Detect which cell encompasses the target text, then output its [X, Y] center coordinate. 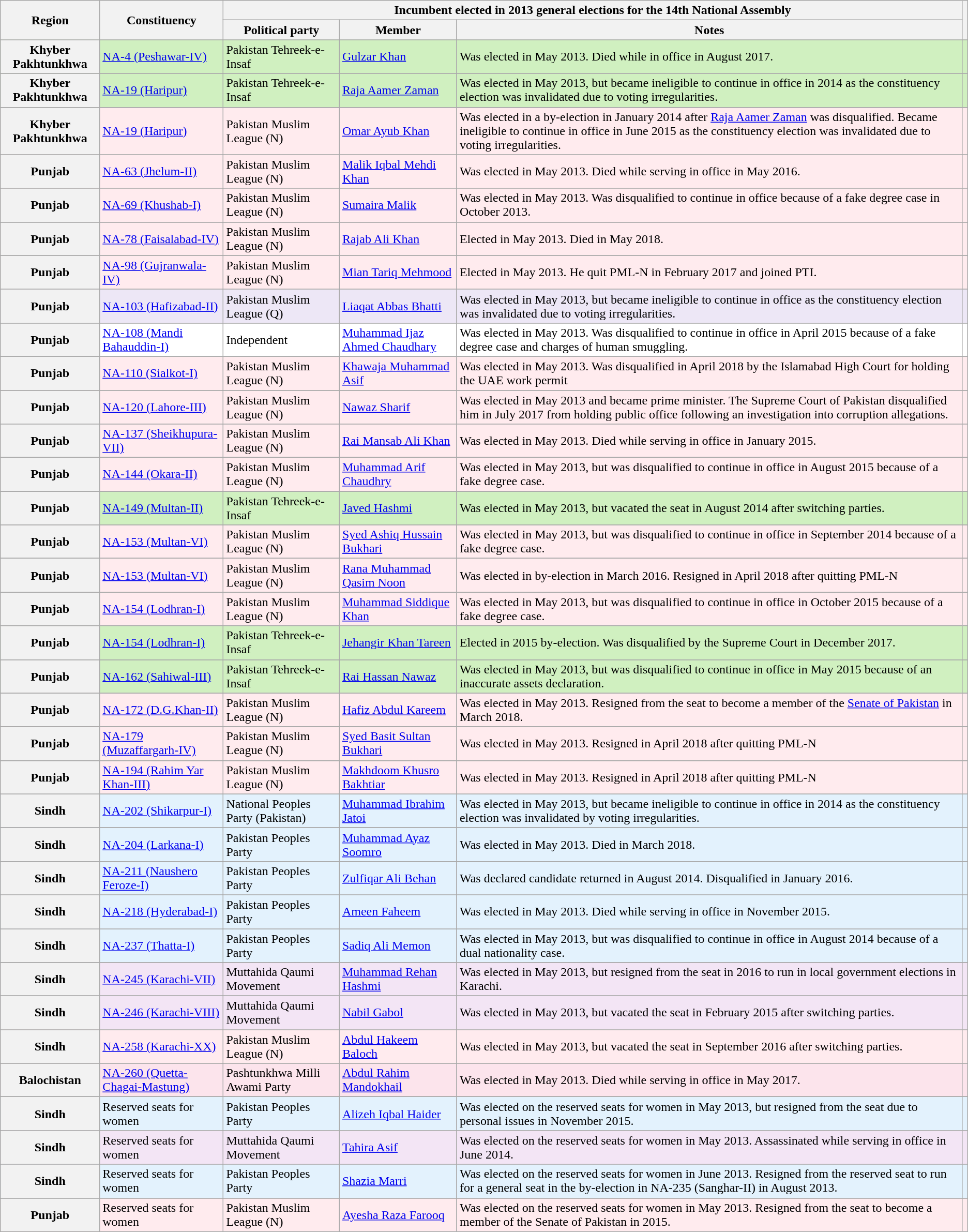
NA-69 (Khushab-I) [161, 205]
Notes [709, 30]
NA-218 (Hyderabad-I) [161, 911]
Rajab Ali Khan [398, 239]
Was elected in May 2013, but was disqualified to continue in office in August 2014 because of a dual nationality case. [709, 945]
Muhammad Ijaz Ahmed Chaudhary [398, 339]
Constituency [161, 20]
Muhammad Ibrahim Jatoi [398, 811]
Was elected in May 2013. Died in March 2018. [709, 844]
Elected in 2015 by-election. Was disqualified by the Supreme Court in December 2017. [709, 642]
Was elected in May 2013, but resigned from the seat in 2016 to run in local government elections in Karachi. [709, 980]
Pakistan Muslim League (Q) [281, 306]
Raja Aamer Zaman [398, 90]
Zulfiqar Ali Behan [398, 878]
Muhammad Rehan Hashmi [398, 980]
NA-78 (Faisalabad-IV) [161, 239]
Was elected in by-election in March 2016. Resigned in April 2018 after quitting PML-N [709, 575]
Was elected in May 2013, but was disqualified to continue in office in September 2014 because of a fake degree case. [709, 542]
Mian Tariq Mehmood [398, 272]
Makhdoom Khusro Bakhtiar [398, 777]
NA-202 (Shikarpur-I) [161, 811]
Was elected in May 2013, but vacated the seat in August 2014 after switching parties. [709, 508]
Was elected in May 2013. Died while serving in office in May 2016. [709, 172]
Was elected in May 2013. Was disqualified to continue in office in April 2015 because of a fake degree case and charges of human smuggling. [709, 339]
Was elected in May 2013. Died while serving in office in May 2017. [709, 1080]
NA-108 (Mandi Bahauddin-I) [161, 339]
NA-246 (Karachi-VIII) [161, 1013]
Was elected in May 2013, but was disqualified to continue in office in May 2015 because of an inaccurate assets declaration. [709, 677]
NA-149 (Multan-II) [161, 508]
Was elected in May 2013. Resigned from the seat to become a member of the Senate of Pakistan in March 2018. [709, 710]
NA-211 (Naushero Feroze-I) [161, 878]
Independent [281, 339]
Nabil Gabol [398, 1013]
Nawaz Sharif [398, 407]
Abdul Rahim Mandokhail [398, 1080]
Was elected in May 2013. Died while in office in August 2017. [709, 57]
NA-63 (Jhelum-II) [161, 172]
Was elected on the reserved seats for women in May 2013. Resigned from the seat to become a member of the Senate of Pakistan in 2015. [709, 1214]
Muhammad Ayaz Soomro [398, 844]
Was elected in May 2013. Was disqualified in April 2018 by the Islamabad High Court for holding the UAE work permit [709, 373]
NA-4 (Peshawar-IV) [161, 57]
Ameen Faheem [398, 911]
Alizeh Iqbal Haider [398, 1114]
NA-179 (Muzaffargarh-IV) [161, 744]
Omar Ayub Khan [398, 131]
Was elected in May 2013, but became ineligible to continue in office as the constituency election was invalidated due to voting irregularities. [709, 306]
Political party [281, 30]
NA-260 (Quetta-Chagai-Mastung) [161, 1080]
NA-237 (Thatta-I) [161, 945]
Incumbent elected in 2013 general elections for the 14th National Assembly [593, 10]
Balochistan [50, 1080]
Tahira Asif [398, 1147]
Sumaira Malik [398, 205]
Ayesha Raza Farooq [398, 1214]
Sadiq Ali Memon [398, 945]
NA-103 (Hafizabad-II) [161, 306]
Was elected in May 2013, but became ineligible to continue in office in 2014 as the constituency election was invalidated by voting irregularities. [709, 811]
National Peoples Party (Pakistan) [281, 811]
Gulzar Khan [398, 57]
Was elected in May 2013, but vacated the seat in September 2016 after switching parties. [709, 1047]
Abdul Hakeem Baloch [398, 1047]
Was elected in May 2013. Died while serving in office in November 2015. [709, 911]
NA-245 (Karachi-VII) [161, 980]
Syed Basit Sultan Bukhari [398, 744]
NA-144 (Okara-II) [161, 475]
Shazia Marri [398, 1181]
NA-204 (Larkana-I) [161, 844]
NA-110 (Sialkot-I) [161, 373]
Rana Muhammad Qasim Noon [398, 575]
NA-137 (Sheikhupura-VII) [161, 441]
Muhammad Siddique Khan [398, 609]
NA-120 (Lahore-III) [161, 407]
Was elected in May 2013. Died while serving in office in January 2015. [709, 441]
Region [50, 20]
Rai Hassan Nawaz [398, 677]
Was elected in May 2013. Was disqualified to continue in office because of a fake degree case in October 2013. [709, 205]
Was elected in May 2013, but was disqualified to continue in office in August 2015 because of a fake degree case. [709, 475]
Hafiz Abdul Kareem [398, 710]
Was elected on the reserved seats for women in May 2013, but resigned from the seat due to personal issues in November 2015. [709, 1114]
Elected in May 2013. He quit PML-N in February 2017 and joined PTI. [709, 272]
Member [398, 30]
Muhammad Arif Chaudhry [398, 475]
NA-258 (Karachi-XX) [161, 1047]
Jehangir Khan Tareen [398, 642]
NA-172 (D.G.Khan-II) [161, 710]
Malik Iqbal Mehdi Khan [398, 172]
Pashtunkhwa Milli Awami Party [281, 1080]
Was elected in May 2013, but vacated the seat in February 2015 after switching parties. [709, 1013]
NA-194 (Rahim Yar Khan-III) [161, 777]
Javed Hashmi [398, 508]
Elected in May 2013. Died in May 2018. [709, 239]
Khawaja Muhammad Asif [398, 373]
Liaqat Abbas Bhatti [398, 306]
Rai Mansab Ali Khan [398, 441]
NA-162 (Sahiwal-III) [161, 677]
NA-98 (Gujranwala-IV) [161, 272]
Was elected on the reserved seats for women in May 2013. Assassinated while serving in office in June 2014. [709, 1147]
Was declared candidate returned in August 2014. Disqualified in January 2016. [709, 878]
Syed Ashiq Hussain Bukhari [398, 542]
Was elected in May 2013, but was disqualified to continue in office in October 2015 because of a fake degree case. [709, 609]
